For the text-containing cell, return its midpoint in (X, Y) coordinate format. 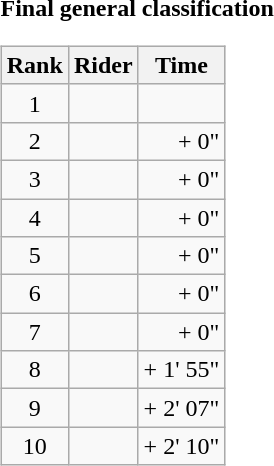
+ 2' 10" (182, 446)
9 (34, 408)
6 (34, 294)
3 (34, 179)
1 (34, 103)
7 (34, 332)
Rank (34, 65)
10 (34, 446)
Rider (103, 65)
2 (34, 141)
5 (34, 256)
+ 2' 07" (182, 408)
8 (34, 370)
4 (34, 217)
Time (182, 65)
+ 1' 55" (182, 370)
